Return the (x, y) coordinate for the center point of the cell that contains the specified text.  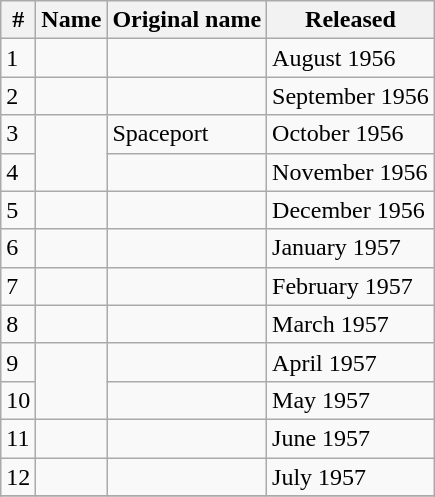
11 (18, 438)
Original name (187, 20)
June 1957 (351, 438)
November 1956 (351, 172)
2 (18, 96)
September 1956 (351, 96)
February 1957 (351, 286)
October 1956 (351, 134)
December 1956 (351, 210)
Name (72, 20)
July 1957 (351, 477)
6 (18, 248)
3 (18, 134)
Released (351, 20)
August 1956 (351, 58)
Spaceport (187, 134)
May 1957 (351, 400)
# (18, 20)
1 (18, 58)
10 (18, 400)
9 (18, 362)
8 (18, 324)
12 (18, 477)
4 (18, 172)
April 1957 (351, 362)
5 (18, 210)
March 1957 (351, 324)
January 1957 (351, 248)
7 (18, 286)
